For the text-containing cell, return its midpoint in (x, y) coordinate format. 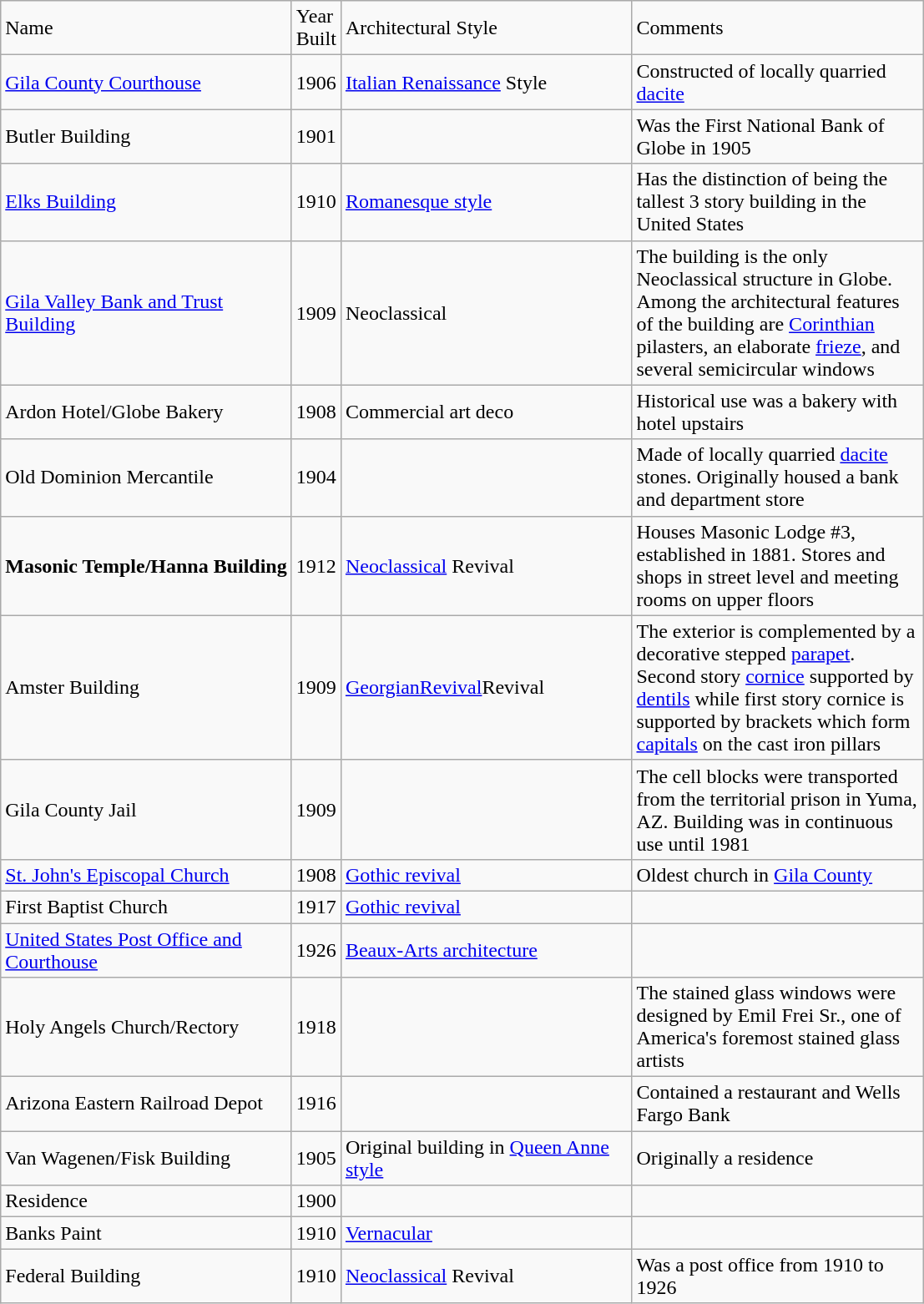
Beaux-Arts architecture (486, 950)
Neoclassical (486, 312)
Arizona Eastern Railroad Depot (147, 1104)
1918 (316, 1027)
Architectural Style (486, 28)
1917 (316, 907)
Was the First National Bank of Globe in 1905 (778, 137)
Residence (147, 1201)
1906 (316, 82)
Originally a residence (778, 1159)
Gila County Jail (147, 810)
St. John's Episcopal Church (147, 875)
First Baptist Church (147, 907)
Holy Angels Church/Rectory (147, 1027)
Name (147, 28)
Commercial art deco (486, 412)
1901 (316, 137)
1900 (316, 1201)
Was a post office from 1910 to 1926 (778, 1276)
GeorgianRevivalRevival (486, 688)
Oldest church in Gila County (778, 875)
1904 (316, 478)
Houses Masonic Lodge #3, established in 1881. Stores and shops in street level and meeting rooms on upper floors (778, 566)
Year Built (316, 28)
Old Dominion Mercantile (147, 478)
Vernacular (486, 1233)
1912 (316, 566)
Gila Valley Bank and Trust Building (147, 312)
Original building in Queen Anne style (486, 1159)
1905 (316, 1159)
United States Post Office and Courthouse (147, 950)
Butler Building (147, 137)
Romanesque style (486, 202)
Contained a restaurant and Wells Fargo Bank (778, 1104)
Made of locally quarried dacite stones. Originally housed a bank and department store (778, 478)
Italian Renaissance Style (486, 82)
Historical use was a bakery with hotel upstairs (778, 412)
1916 (316, 1104)
Federal Building (147, 1276)
The stained glass windows were designed by Emil Frei Sr., one of America's foremost stained glass artists (778, 1027)
Ardon Hotel/Globe Bakery (147, 412)
Amster Building (147, 688)
Comments (778, 28)
Elks Building (147, 202)
Gila County Courthouse (147, 82)
The cell blocks were transported from the territorial prison in Yuma, AZ. Building was in continuous use until 1981 (778, 810)
Masonic Temple/Hanna Building (147, 566)
Van Wagenen/Fisk Building (147, 1159)
1926 (316, 950)
Banks Paint (147, 1233)
Has the distinction of being the tallest 3 story building in the United States (778, 202)
Constructed of locally quarried dacite (778, 82)
